From the cell containing the given text, extract its center point as (X, Y) coordinate. 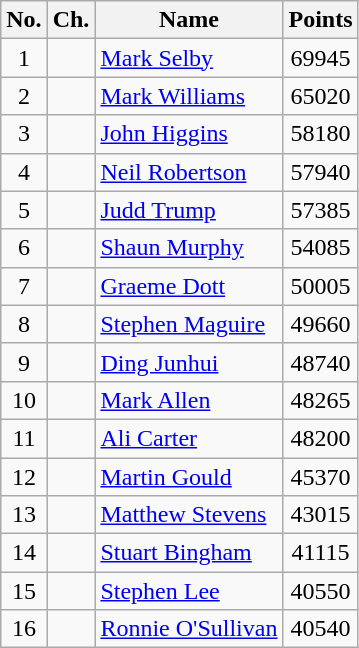
Ch. (71, 20)
3 (24, 134)
9 (24, 362)
58180 (320, 134)
48200 (320, 438)
Neil Robertson (189, 172)
Mark Allen (189, 400)
54085 (320, 248)
41115 (320, 553)
13 (24, 515)
14 (24, 553)
40540 (320, 629)
40550 (320, 591)
Stephen Maguire (189, 324)
48740 (320, 362)
15 (24, 591)
4 (24, 172)
Name (189, 20)
5 (24, 210)
Ding Junhui (189, 362)
Judd Trump (189, 210)
57940 (320, 172)
12 (24, 477)
Martin Gould (189, 477)
Shaun Murphy (189, 248)
Ronnie O'Sullivan (189, 629)
No. (24, 20)
57385 (320, 210)
Graeme Dott (189, 286)
43015 (320, 515)
11 (24, 438)
2 (24, 96)
Mark Selby (189, 58)
John Higgins (189, 134)
Points (320, 20)
48265 (320, 400)
50005 (320, 286)
Stuart Bingham (189, 553)
Matthew Stevens (189, 515)
Mark Williams (189, 96)
1 (24, 58)
10 (24, 400)
16 (24, 629)
Ali Carter (189, 438)
45370 (320, 477)
6 (24, 248)
Stephen Lee (189, 591)
65020 (320, 96)
8 (24, 324)
69945 (320, 58)
7 (24, 286)
49660 (320, 324)
